Extract the [x, y] coordinate from the center of the cell holding the provided text.  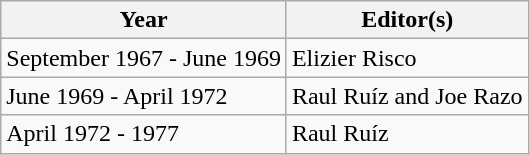
Editor(s) [407, 20]
Elizier Risco [407, 58]
September 1967 - June 1969 [144, 58]
Raul Ruíz and Joe Razo [407, 96]
Raul Ruíz [407, 134]
April 1972 - 1977 [144, 134]
Year [144, 20]
June 1969 - April 1972 [144, 96]
